Identify which cell holds the provided text, then report its [X, Y] central coordinate. 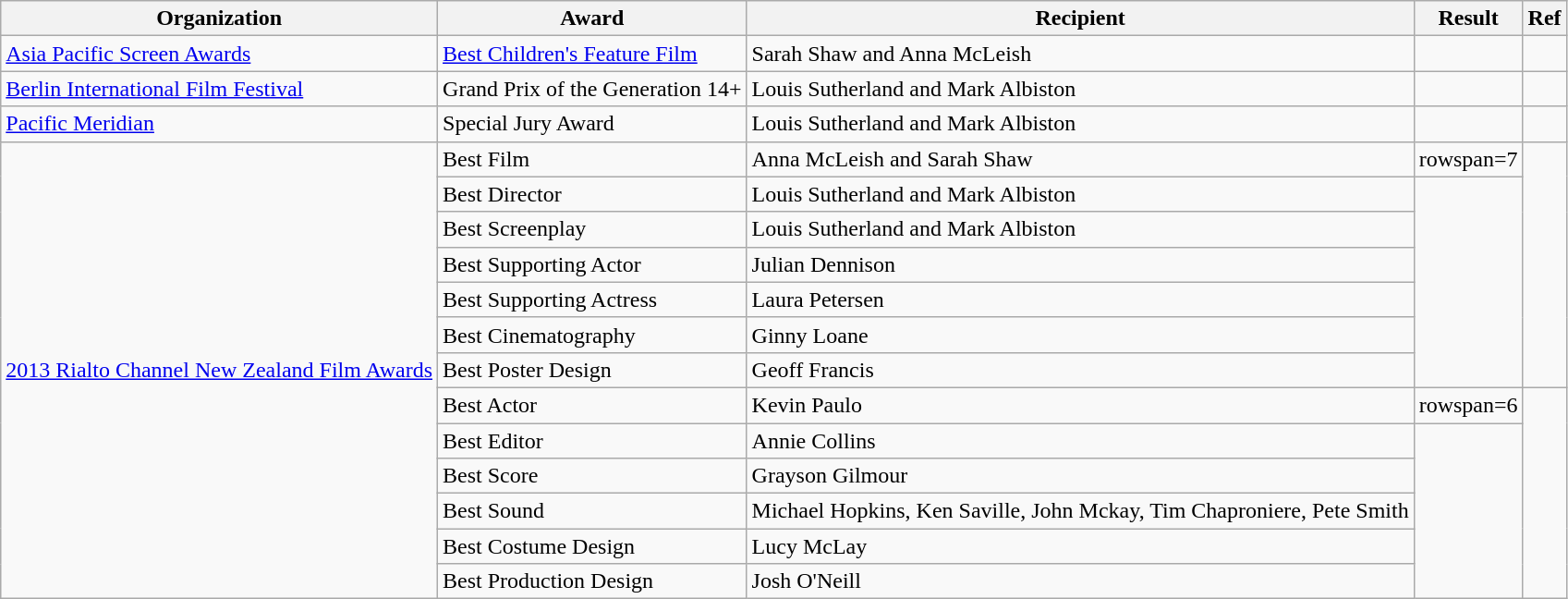
Annie Collins [1080, 441]
Ref [1545, 18]
Kevin Paulo [1080, 405]
2013 Rialto Channel New Zealand Film Awards [220, 370]
Laura Petersen [1080, 299]
rowspan=7 [1468, 159]
Best Costume Design [593, 546]
Pacific Meridian [220, 124]
Best Production Design [593, 581]
Best Score [593, 476]
Berlin International Film Festival [220, 89]
Award [593, 18]
Julian Dennison [1080, 264]
Special Jury Award [593, 124]
rowspan=6 [1468, 405]
Asia Pacific Screen Awards [220, 54]
Result [1468, 18]
Grand Prix of the Generation 14+ [593, 89]
Best Sound [593, 511]
Best Actor [593, 405]
Sarah Shaw and Anna McLeish [1080, 54]
Michael Hopkins, Ken Saville, John Mckay, Tim Chaproniere, Pete Smith [1080, 511]
Best Director [593, 194]
Best Poster Design [593, 370]
Organization [220, 18]
Best Screenplay [593, 229]
Ginny Loane [1080, 335]
Lucy McLay [1080, 546]
Best Children's Feature Film [593, 54]
Josh O'Neill [1080, 581]
Best Cinematography [593, 335]
Anna McLeish and Sarah Shaw [1080, 159]
Recipient [1080, 18]
Best Supporting Actor [593, 264]
Geoff Francis [1080, 370]
Best Film [593, 159]
Best Editor [593, 441]
Grayson Gilmour [1080, 476]
Best Supporting Actress [593, 299]
